Scan for the cell matching the given text and deliver its (X, Y) coordinate at center. 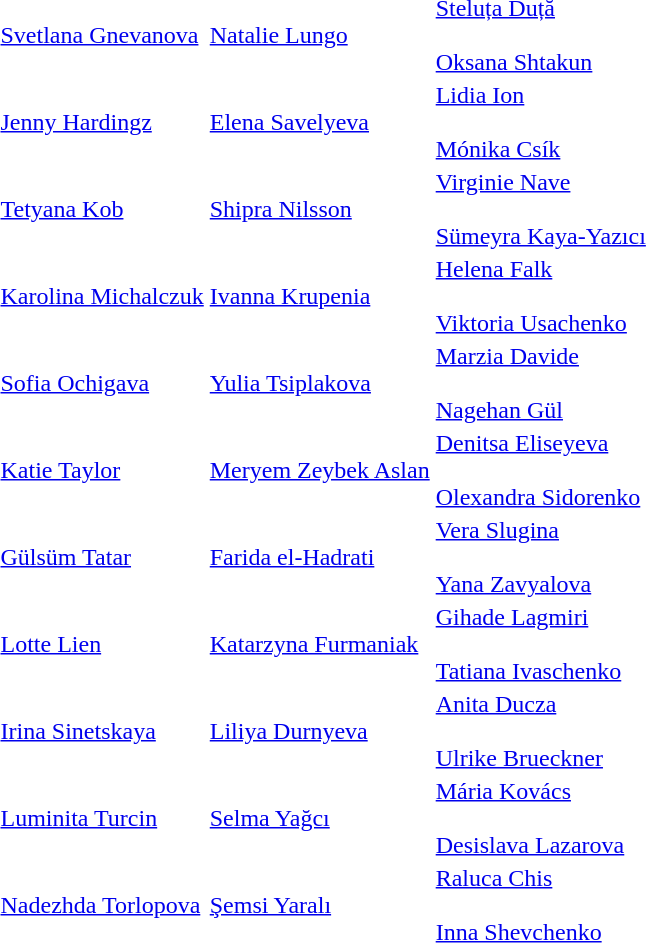
Shipra Nilsson (320, 209)
Meryem Zeybek Aslan (320, 470)
Selma Yağcı (320, 818)
Ivanna Krupenia (320, 296)
Yulia Tsiplakova (320, 383)
Liliya Durnyeva (320, 731)
Farida el-Hadrati (320, 557)
Katarzyna Furmaniak (320, 644)
Elena Savelyeva (320, 122)
